Output the [x, y] coordinate of the center of the cell containing the given text.  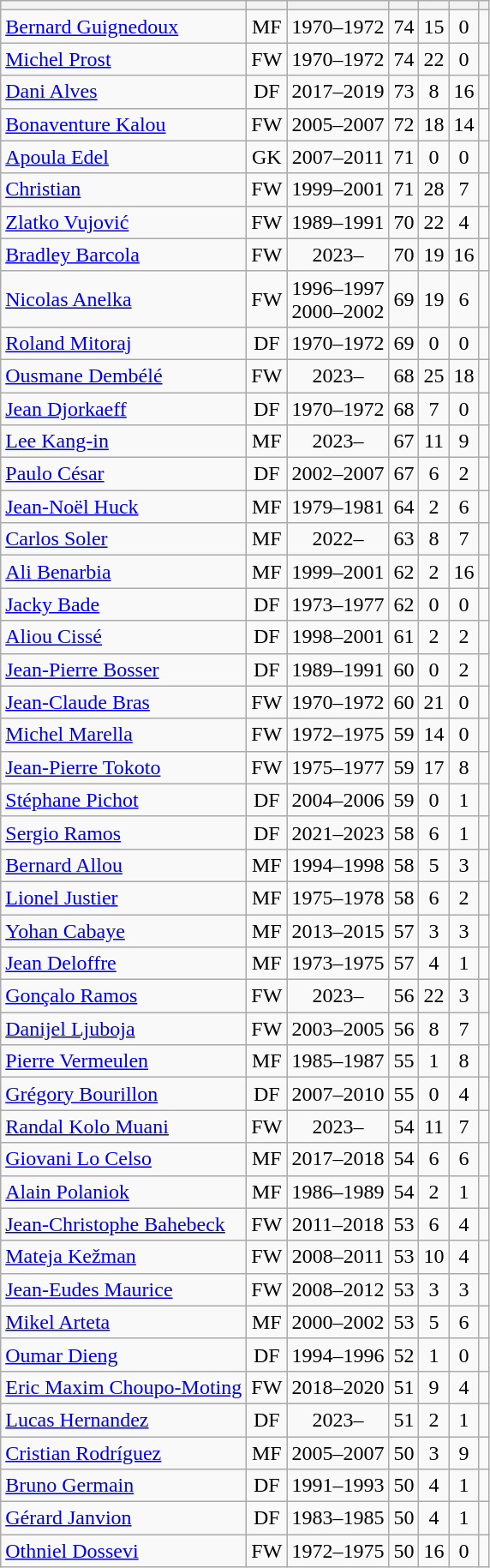
10 [433, 1257]
Stéphane Pichot [123, 800]
73 [404, 92]
Jean-Pierre Tokoto [123, 767]
1994–1996 [338, 1355]
64 [404, 507]
Randal Kolo Muani [123, 1126]
Carlos Soler [123, 539]
2002–2007 [338, 474]
Zlatko Vujović [123, 222]
Lee Kang-in [123, 442]
Eric Maxim Choupo-Moting [123, 1387]
52 [404, 1355]
72 [404, 124]
Jacky Bade [123, 604]
1991–1993 [338, 1486]
2008–2011 [338, 1257]
25 [433, 375]
Jean-Christophe Bahebeck [123, 1224]
Bernard Allou [123, 865]
Jean Deloffre [123, 964]
Gérard Janvion [123, 1518]
Aliou Cissé [123, 637]
15 [433, 27]
63 [404, 539]
1973–1975 [338, 964]
1983–1985 [338, 1518]
21 [433, 702]
1975–1978 [338, 898]
Grégory Bourillon [123, 1094]
2007–2011 [338, 157]
2018–2020 [338, 1387]
Dani Alves [123, 92]
Apoula Edel [123, 157]
2008–2012 [338, 1289]
Michel Marella [123, 735]
2017–2019 [338, 92]
2011–2018 [338, 1224]
Ousmane Dembélé [123, 375]
Jean Djorkaeff [123, 409]
Mateja Kežman [123, 1257]
2013–2015 [338, 930]
28 [433, 189]
Yohan Cabaye [123, 930]
Paulo César [123, 474]
Giovani Lo Celso [123, 1159]
Sergio Ramos [123, 832]
1985–1987 [338, 1061]
Lionel Justier [123, 898]
Roland Mitoraj [123, 343]
1986–1989 [338, 1192]
2017–2018 [338, 1159]
1979–1981 [338, 507]
Pierre Vermeulen [123, 1061]
1996–19972000–2002 [338, 298]
Ali Benarbia [123, 572]
Jean-Claude Bras [123, 702]
2004–2006 [338, 800]
Jean-Pierre Bosser [123, 670]
2022– [338, 539]
Alain Polaniok [123, 1192]
1975–1977 [338, 767]
Lucas Hernandez [123, 1420]
Cristian Rodríguez [123, 1453]
Bonaventure Kalou [123, 124]
Othniel Dossevi [123, 1551]
1973–1977 [338, 604]
2000–2002 [338, 1322]
Bradley Barcola [123, 255]
GK [267, 157]
1994–1998 [338, 865]
Jean-Eudes Maurice [123, 1289]
Michel Prost [123, 59]
Bruno Germain [123, 1486]
Jean-Noël Huck [123, 507]
Bernard Guignedoux [123, 27]
Gonçalo Ramos [123, 996]
17 [433, 767]
61 [404, 637]
Mikel Arteta [123, 1322]
1998–2001 [338, 637]
Christian [123, 189]
Danijel Ljuboja [123, 1029]
Nicolas Anelka [123, 298]
Oumar Dieng [123, 1355]
2021–2023 [338, 832]
2007–2010 [338, 1094]
2003–2005 [338, 1029]
